Provide the [X, Y] coordinate of the cell's center where the given text is located.  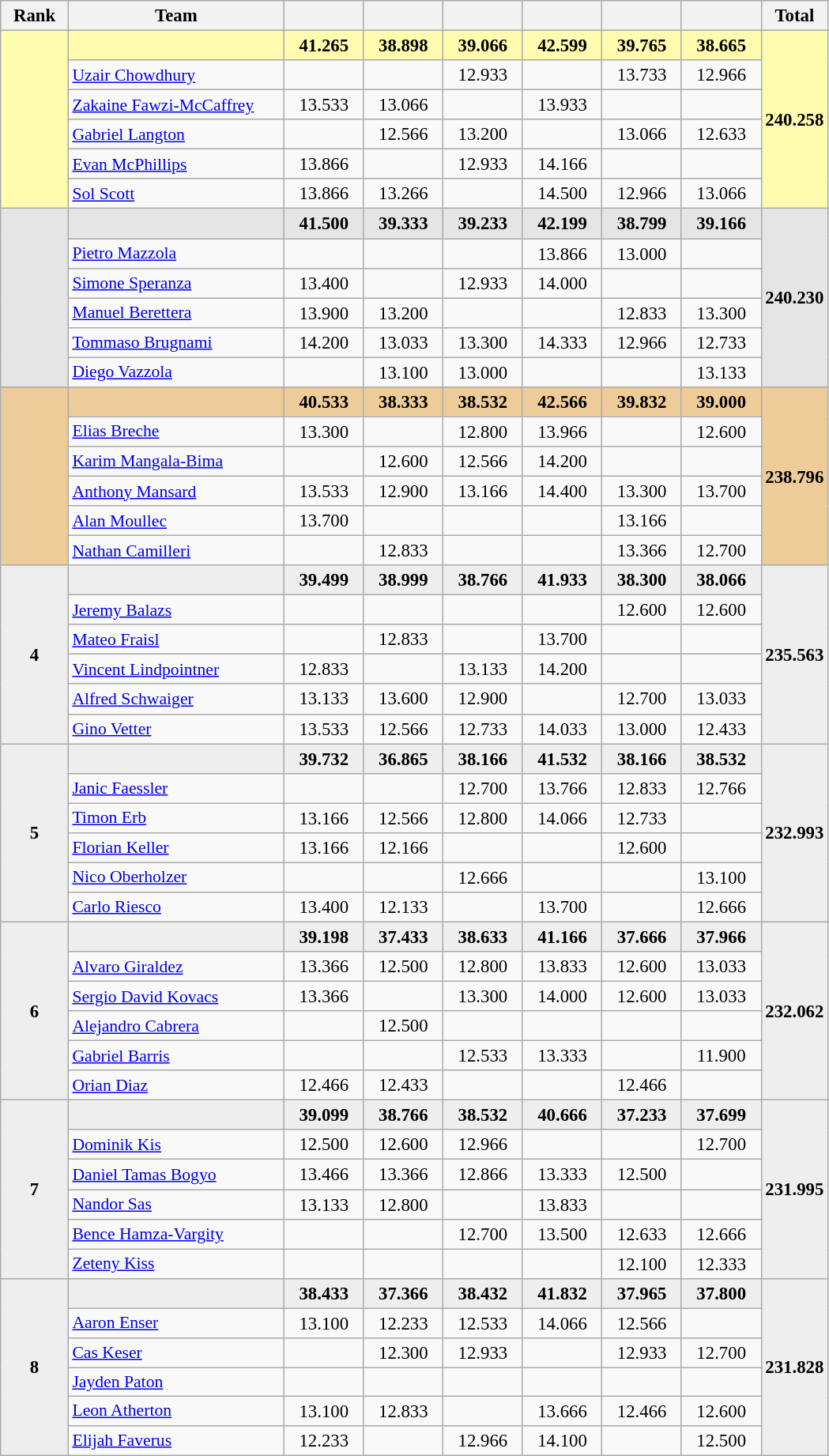
37.965 [642, 1293]
Gabriel Barris [175, 1056]
37.233 [642, 1115]
41.166 [563, 937]
238.796 [795, 477]
232.993 [795, 833]
13.266 [403, 194]
Karim Mangala-Bima [175, 462]
38.898 [403, 46]
38.300 [642, 580]
41.500 [324, 224]
12.133 [403, 907]
39.832 [642, 402]
14.333 [563, 342]
Carlo Riesco [175, 907]
41.532 [563, 759]
36.865 [403, 759]
Alan Moullec [175, 521]
Simone Speranza [175, 283]
8 [35, 1367]
Zeteny Kiss [175, 1264]
Uzair Chowdhury [175, 75]
11.900 [721, 1056]
Alfred Schwaiger [175, 700]
12.766 [721, 788]
41.933 [563, 580]
13.766 [563, 788]
14.100 [563, 1440]
Nico Oberholzer [175, 877]
231.995 [795, 1190]
37.666 [642, 937]
38.066 [721, 580]
232.062 [795, 1011]
42.599 [563, 46]
39.732 [324, 759]
12.300 [403, 1353]
Elias Breche [175, 432]
Mateo Fraisl [175, 639]
Sergio David Kovacs [175, 997]
7 [35, 1190]
39.000 [721, 402]
Vincent Lindpointner [175, 670]
6 [35, 1011]
Janic Faessler [175, 788]
Gabriel Langton [175, 134]
Elijah Faverus [175, 1440]
Evan McPhillips [175, 164]
Gino Vetter [175, 729]
13.966 [563, 432]
39.198 [324, 937]
39.333 [403, 224]
Leon Atherton [175, 1411]
37.800 [721, 1293]
37.699 [721, 1115]
Orian Diaz [175, 1085]
13.466 [324, 1175]
39.166 [721, 224]
Anthony Mansard [175, 491]
38.799 [642, 224]
Alejandro Cabrera [175, 1026]
38.665 [721, 46]
240.258 [795, 120]
12.166 [403, 848]
38.433 [324, 1293]
39.499 [324, 580]
Timon Erb [175, 818]
Manuel Berettera [175, 313]
Daniel Tamas Bogyo [175, 1175]
Nathan Camilleri [175, 551]
39.066 [484, 46]
235.563 [795, 654]
13.900 [324, 313]
Team [175, 16]
Nandor Sas [175, 1205]
14.400 [563, 491]
Zakaine Fawzi-McCaffrey [175, 105]
5 [35, 833]
Florian Keller [175, 848]
39.233 [484, 224]
Sol Scott [175, 194]
13.933 [563, 105]
4 [35, 654]
Cas Keser [175, 1353]
Total [795, 16]
14.166 [563, 164]
42.199 [563, 224]
12.866 [484, 1175]
13.600 [403, 700]
38.432 [484, 1293]
42.566 [563, 402]
Pietro Mazzola [175, 254]
40.533 [324, 402]
41.832 [563, 1293]
Aaron Enser [175, 1323]
38.999 [403, 580]
41.265 [324, 46]
13.666 [563, 1411]
14.500 [563, 194]
Tommaso Brugnami [175, 342]
Jayden Paton [175, 1382]
240.230 [795, 298]
Diego Vazzola [175, 372]
37.433 [403, 937]
Dominik Kis [175, 1145]
37.966 [721, 937]
Bence Hamza-Vargity [175, 1234]
12.100 [642, 1264]
Alvaro Giraldez [175, 967]
12.333 [721, 1264]
14.033 [563, 729]
38.333 [403, 402]
Jeremy Balazs [175, 610]
231.828 [795, 1367]
13.733 [642, 75]
Rank [35, 16]
37.366 [403, 1293]
38.633 [484, 937]
40.666 [563, 1115]
39.765 [642, 46]
13.500 [563, 1234]
39.099 [324, 1115]
